Provide the [x, y] coordinate of the cell's center where the given text is located.  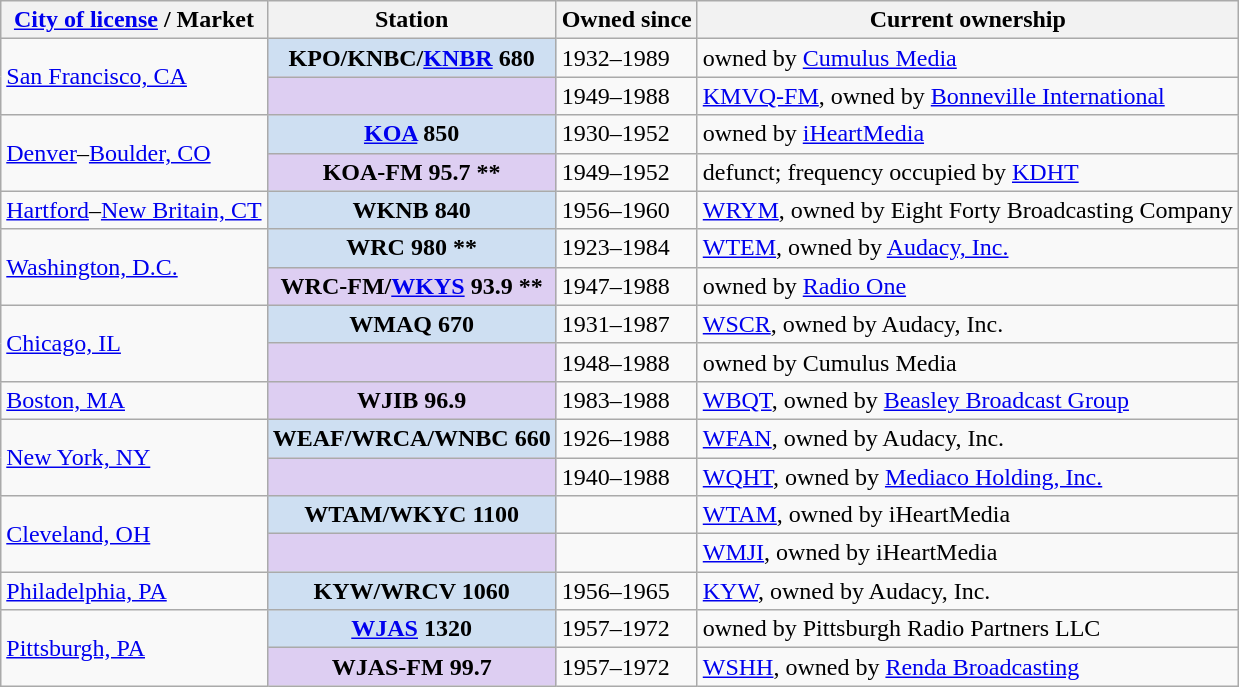
1949–1952 [626, 172]
1923–1984 [626, 248]
WFAN, owned by Audacy, Inc. [968, 438]
Current ownership [968, 20]
1949–1988 [626, 96]
1940–1988 [626, 477]
Pittsburgh, PA [134, 648]
owned by iHeartMedia [968, 134]
WJAS 1320 [412, 629]
WTAM, owned by iHeartMedia [968, 515]
KOA-FM 95.7 ** [412, 172]
1930–1952 [626, 134]
WRYM, owned by Eight Forty Broadcasting Company [968, 210]
WEAF/WRCA/WNBC 660 [412, 438]
1983–1988 [626, 400]
Washington, D.C. [134, 267]
1947–1988 [626, 286]
WJIB 96.9 [412, 400]
WJAS-FM 99.7 [412, 667]
Philadelphia, PA [134, 591]
KYW, owned by Audacy, Inc. [968, 591]
Denver–Boulder, CO [134, 153]
WQHT, owned by Mediaco Holding, Inc. [968, 477]
Boston, MA [134, 400]
New York, NY [134, 457]
KPO/KNBC/KNBR 680 [412, 58]
WRC 980 ** [412, 248]
WTEM, owned by Audacy, Inc. [968, 248]
1926–1988 [626, 438]
WMAQ 670 [412, 324]
owned by Pittsburgh Radio Partners LLC [968, 629]
defunct; frequency occupied by KDHT [968, 172]
WRC-FM/WKYS 93.9 ** [412, 286]
WBQT, owned by Beasley Broadcast Group [968, 400]
WSCR, owned by Audacy, Inc. [968, 324]
Station [412, 20]
KMVQ-FM, owned by Bonneville International [968, 96]
1956–1960 [626, 210]
KOA 850 [412, 134]
WTAM/WKYC 1100 [412, 515]
owned by Radio One [968, 286]
WKNB 840 [412, 210]
San Francisco, CA [134, 77]
1932–1989 [626, 58]
Owned since [626, 20]
Chicago, IL [134, 343]
1931–1987 [626, 324]
1948–1988 [626, 362]
WSHH, owned by Renda Broadcasting [968, 667]
WMJI, owned by iHeartMedia [968, 553]
City of license / Market [134, 20]
Cleveland, OH [134, 534]
KYW/WRCV 1060 [412, 591]
1956–1965 [626, 591]
Hartford–New Britain, CT [134, 210]
